Find where the given text appears and provide that cell's center as (X, Y) coordinate. 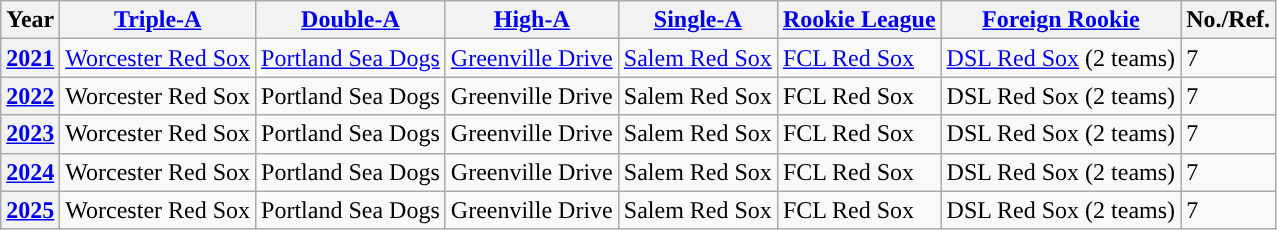
Triple-A (158, 20)
High-A (532, 20)
2022 (30, 96)
Double-A (351, 20)
Foreign Rookie (1061, 20)
2023 (30, 134)
No./Ref. (1228, 20)
2025 (30, 210)
2021 (30, 58)
Year (30, 20)
Rookie League (859, 20)
2024 (30, 172)
Single-A (698, 20)
